Identify which cell holds the provided text, then report its (X, Y) central coordinate. 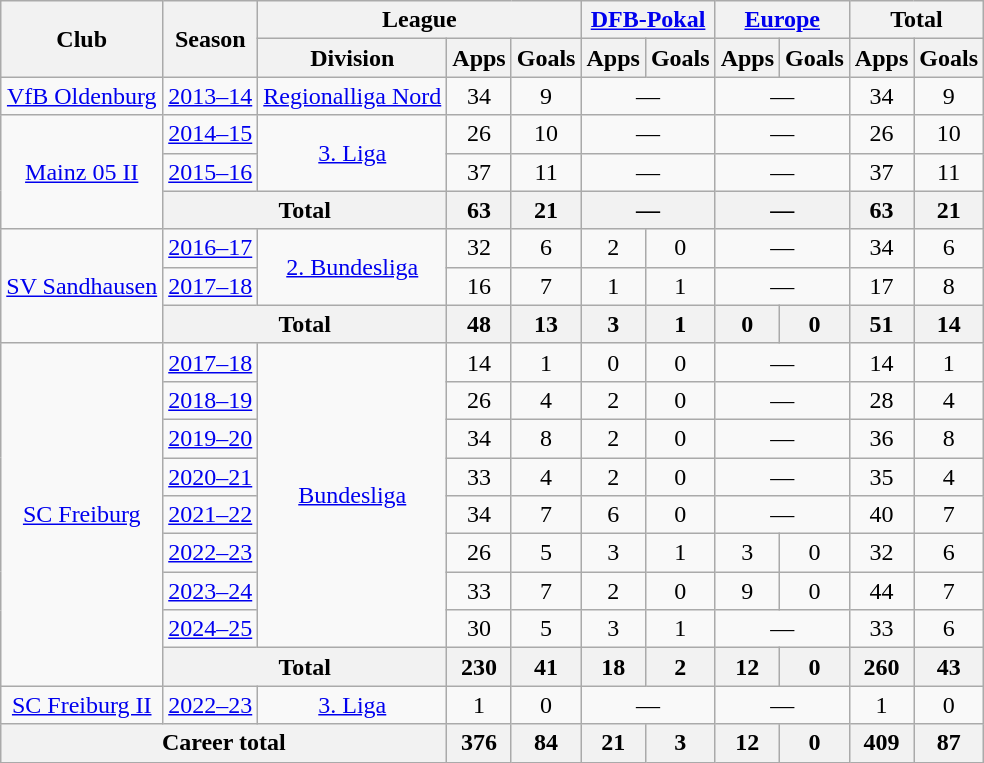
18 (613, 667)
40 (881, 515)
36 (881, 438)
SC Freiburg II (82, 705)
260 (881, 667)
409 (881, 743)
84 (546, 743)
376 (479, 743)
2020–21 (210, 477)
2016–17 (210, 248)
16 (479, 286)
51 (881, 324)
13 (546, 324)
2023–24 (210, 591)
VfB Oldenburg (82, 96)
2013–14 (210, 96)
87 (949, 743)
Regionalliga Nord (352, 96)
Bundesliga (352, 495)
48 (479, 324)
2024–25 (210, 629)
Career total (224, 743)
44 (881, 591)
Mainz 05 II (82, 172)
SC Freiburg (82, 514)
30 (479, 629)
SV Sandhausen (82, 286)
2018–19 (210, 400)
28 (881, 400)
League (420, 20)
2014–15 (210, 134)
41 (546, 667)
43 (949, 667)
DFB-Pokal (648, 20)
Club (82, 39)
2015–16 (210, 172)
230 (479, 667)
Europe (782, 20)
35 (881, 477)
2. Bundesliga (352, 267)
17 (881, 286)
Season (210, 39)
2019–20 (210, 438)
Division (352, 58)
2021–22 (210, 515)
